For the text-containing cell, return its midpoint in [X, Y] coordinate format. 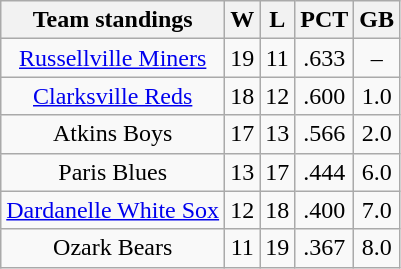
.400 [324, 210]
Team standings [113, 20]
8.0 [377, 248]
– [377, 58]
.444 [324, 172]
Clarksville Reds [113, 96]
1.0 [377, 96]
Ozark Bears [113, 248]
.600 [324, 96]
.566 [324, 134]
Atkins Boys [113, 134]
7.0 [377, 210]
2.0 [377, 134]
Dardanelle White Sox [113, 210]
Paris Blues [113, 172]
GB [377, 20]
.633 [324, 58]
L [278, 20]
PCT [324, 20]
.367 [324, 248]
W [242, 20]
6.0 [377, 172]
Russellville Miners [113, 58]
